Capture the cell that displays the provided text and extract its (x, y) central coordinate. 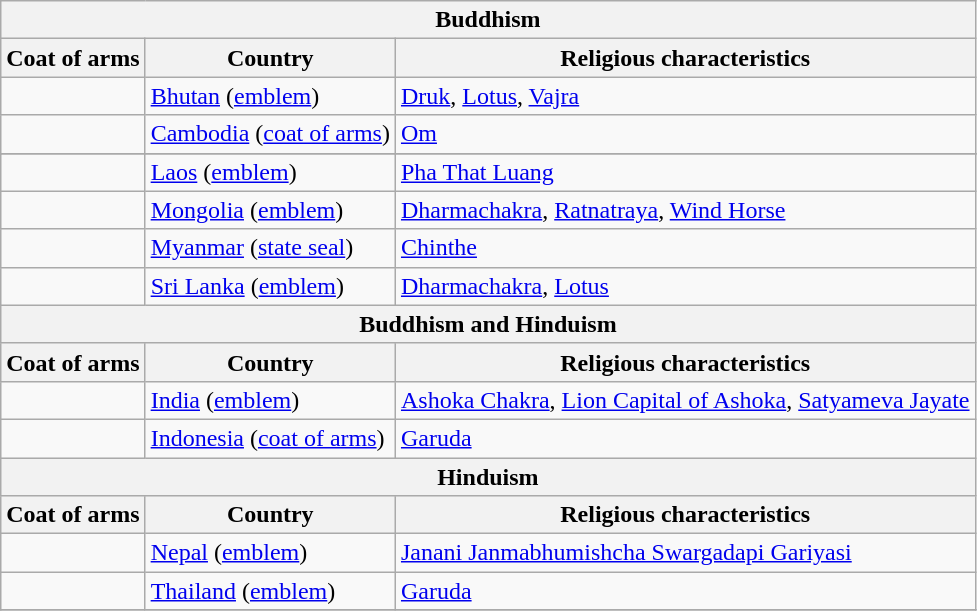
Druk, Lotus, Vajra (685, 96)
Nepal (emblem) (270, 553)
Thailand (emblem) (270, 591)
Buddhism and Hinduism (488, 324)
Om (685, 134)
Indonesia (coat of arms) (270, 438)
Laos (emblem) (270, 172)
Janani Janmabhumishcha Swargadapi Gariyasi (685, 553)
Sri Lanka (emblem) (270, 286)
Mongolia (emblem) (270, 210)
India (emblem) (270, 400)
Cambodia (coat of arms) (270, 134)
Ashoka Chakra, Lion Capital of Ashoka, Satyameva Jayate (685, 400)
Myanmar (state seal) (270, 248)
Chinthe (685, 248)
Dharmachakra, Lotus (685, 286)
Buddhism (488, 20)
Bhutan (emblem) (270, 96)
Pha That Luang (685, 172)
Dharmachakra, Ratnatraya, Wind Horse (685, 210)
Hinduism (488, 477)
